Return the (x, y) coordinate for the center point of the cell that contains the specified text.  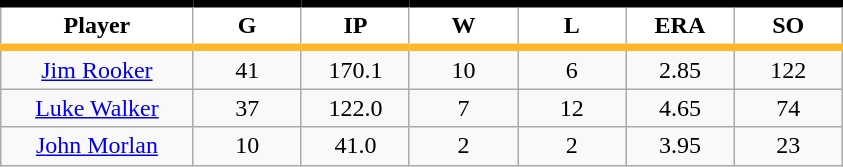
122.0 (355, 108)
6 (572, 68)
12 (572, 108)
Luke Walker (97, 108)
41.0 (355, 146)
3.95 (680, 146)
170.1 (355, 68)
Jim Rooker (97, 68)
G (247, 26)
ERA (680, 26)
Player (97, 26)
4.65 (680, 108)
7 (463, 108)
2.85 (680, 68)
41 (247, 68)
John Morlan (97, 146)
IP (355, 26)
23 (788, 146)
74 (788, 108)
L (572, 26)
W (463, 26)
122 (788, 68)
37 (247, 108)
SO (788, 26)
